Identify which cell holds the provided text, then report its (X, Y) central coordinate. 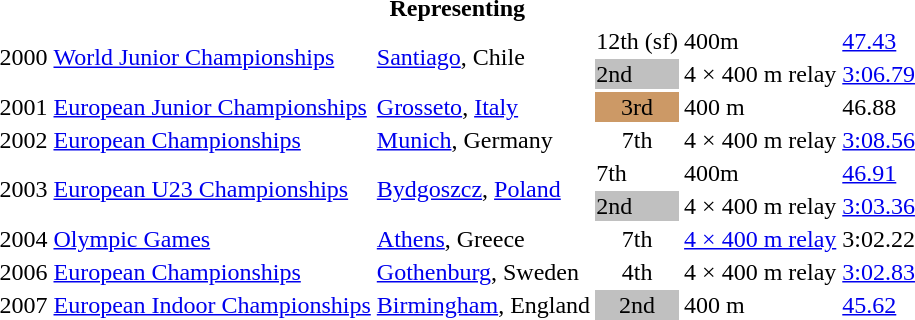
Santiago, Chile (483, 58)
World Junior Championships (212, 58)
Munich, Germany (483, 140)
12th (sf) (638, 41)
European Indoor Championships (212, 305)
Athens, Greece (483, 239)
Olympic Games (212, 239)
Bydgoszcz, Poland (483, 190)
European Junior Championships (212, 107)
3rd (638, 107)
Gothenburg, Sweden (483, 272)
Birmingham, England (483, 305)
4th (638, 272)
European U23 Championships (212, 190)
Grosseto, Italy (483, 107)
